Detect which cell encompasses the target text, then output its (X, Y) center coordinate. 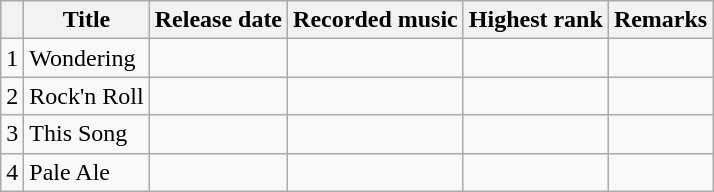
4 (12, 172)
Recorded music (376, 20)
Remarks (660, 20)
3 (12, 134)
1 (12, 58)
Pale Ale (86, 172)
Release date (218, 20)
This Song (86, 134)
Title (86, 20)
Wondering (86, 58)
2 (12, 96)
Highest rank (536, 20)
Rock'n Roll (86, 96)
